Search for the cell housing the specified text and yield its [X, Y] center coordinate. 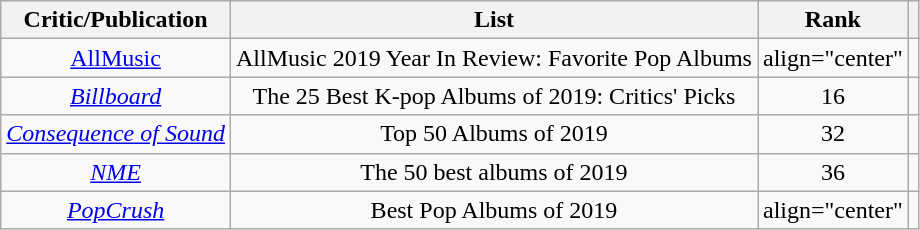
The 25 Best K-pop Albums of 2019: Critics' Picks [494, 96]
Consequence of Sound [116, 134]
Rank [834, 20]
Critic/Publication [116, 20]
List [494, 20]
32 [834, 134]
NME [116, 172]
36 [834, 172]
AllMusic [116, 58]
Billboard [116, 96]
Best Pop Albums of 2019 [494, 210]
The 50 best albums of 2019 [494, 172]
Top 50 Albums of 2019 [494, 134]
AllMusic 2019 Year In Review: Favorite Pop Albums [494, 58]
16 [834, 96]
PopCrush [116, 210]
